Pinpoint the cell where the given text exists, returning its (X, Y) midpoint coordinate. 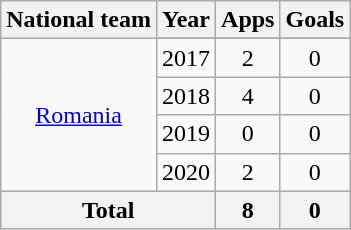
Year (186, 20)
Goals (315, 20)
National team (79, 20)
2019 (186, 134)
4 (248, 96)
Apps (248, 20)
2018 (186, 96)
Total (108, 210)
2017 (186, 58)
8 (248, 210)
2020 (186, 172)
Romania (79, 115)
